Extract the [x, y] coordinate from the center of the cell holding the provided text.  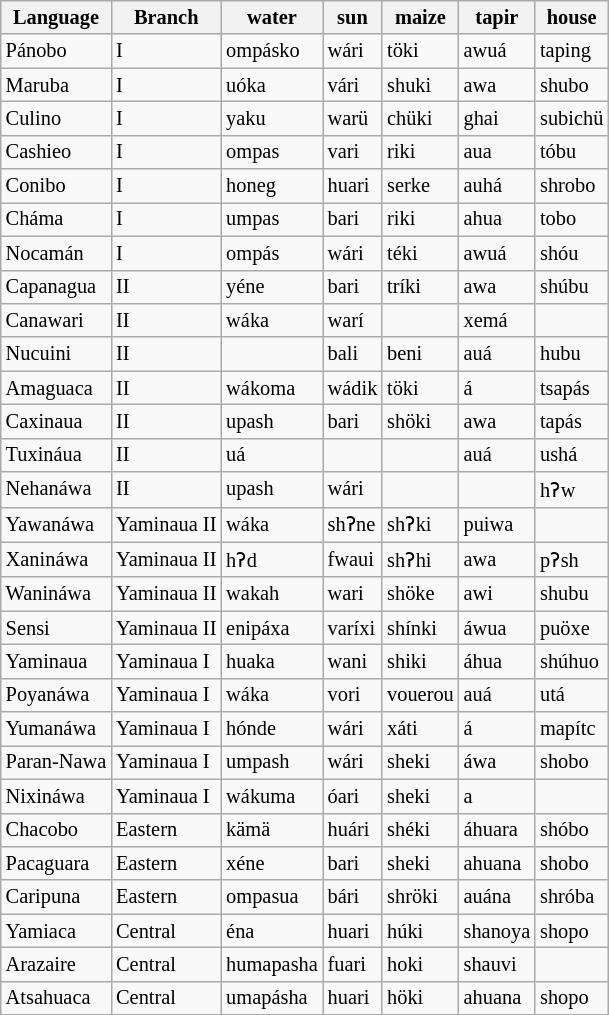
Tuxináua [56, 455]
Canawari [56, 320]
shröki [420, 897]
shöki [420, 421]
yéne [272, 287]
Nucuini [56, 354]
shanoya [497, 931]
awi [497, 594]
Conibo [56, 186]
shʔne [353, 524]
ompás [272, 253]
warü [353, 118]
Capanagua [56, 287]
Cháma [56, 219]
shóu [572, 253]
Nocamán [56, 253]
Branch [166, 17]
Xanináwa [56, 560]
ushá [572, 455]
téki [420, 253]
house [572, 17]
puöxe [572, 628]
shóbo [572, 830]
warí [353, 320]
humapasha [272, 964]
bári [353, 897]
kämä [272, 830]
hubu [572, 354]
Yaminaua [56, 661]
sun [353, 17]
hoki [420, 964]
wani [353, 661]
aua [497, 152]
Nixináwa [56, 796]
Culino [56, 118]
tobo [572, 219]
chüki [420, 118]
shrobo [572, 186]
shúhuo [572, 661]
xáti [420, 729]
uóka [272, 85]
water [272, 17]
xemá [497, 320]
Poyanáwa [56, 695]
huaka [272, 661]
ghai [497, 118]
shróba [572, 897]
óari [353, 796]
áhuara [497, 830]
auhá [497, 186]
éna [272, 931]
pʔsh [572, 560]
shiki [420, 661]
ompásko [272, 51]
Pánobo [56, 51]
Paran-Nawa [56, 762]
tsapás [572, 388]
shubo [572, 85]
xéne [272, 863]
ompas [272, 152]
mapítc [572, 729]
áwa [497, 762]
huári [353, 830]
shʔki [420, 524]
vari [353, 152]
shuki [420, 85]
a [497, 796]
auána [497, 897]
fuari [353, 964]
umapásha [272, 998]
yaku [272, 118]
maize [420, 17]
puiwa [497, 524]
varíxi [353, 628]
shöke [420, 594]
Yumanáwa [56, 729]
áhua [497, 661]
áwua [497, 628]
taping [572, 51]
shubu [572, 594]
Chacobo [56, 830]
wari [353, 594]
Wanináwa [56, 594]
wádik [353, 388]
Yamiaca [56, 931]
vári [353, 85]
vouerou [420, 695]
shʔhi [420, 560]
bali [353, 354]
Amaguaca [56, 388]
húki [420, 931]
höki [420, 998]
ompasua [272, 897]
Maruba [56, 85]
honeg [272, 186]
Sensi [56, 628]
tapás [572, 421]
hʔw [572, 490]
Atsahuaca [56, 998]
tóbu [572, 152]
umpas [272, 219]
subichü [572, 118]
vori [353, 695]
serke [420, 186]
Pacaguara [56, 863]
Nehanáwa [56, 490]
Yawanáwa [56, 524]
shínki [420, 628]
wákoma [272, 388]
hʔd [272, 560]
Arazaire [56, 964]
enipáxa [272, 628]
Caxinaua [56, 421]
wákuma [272, 796]
utá [572, 695]
Language [56, 17]
fwaui [353, 560]
ahua [497, 219]
Caripuna [56, 897]
uá [272, 455]
hónde [272, 729]
tapir [497, 17]
wakah [272, 594]
Cashieo [56, 152]
beni [420, 354]
shauvi [497, 964]
shúbu [572, 287]
umpash [272, 762]
shéki [420, 830]
tríki [420, 287]
